For the text-containing cell, return its midpoint in [X, Y] coordinate format. 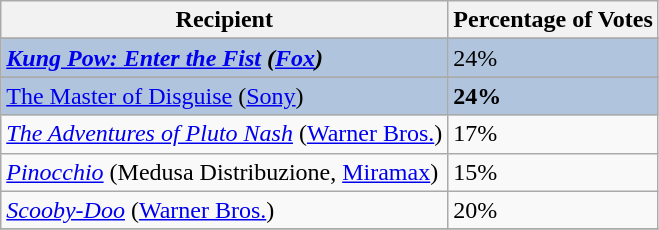
15% [554, 172]
Scooby-Doo (Warner Bros.) [224, 210]
17% [554, 134]
The Master of Disguise (Sony) [224, 96]
Kung Pow: Enter the Fist (Fox) [224, 58]
The Adventures of Pluto Nash (Warner Bros.) [224, 134]
Recipient [224, 20]
Percentage of Votes [554, 20]
20% [554, 210]
Pinocchio (Medusa Distribuzione, Miramax) [224, 172]
